From the cell containing the given text, extract its center point as (X, Y) coordinate. 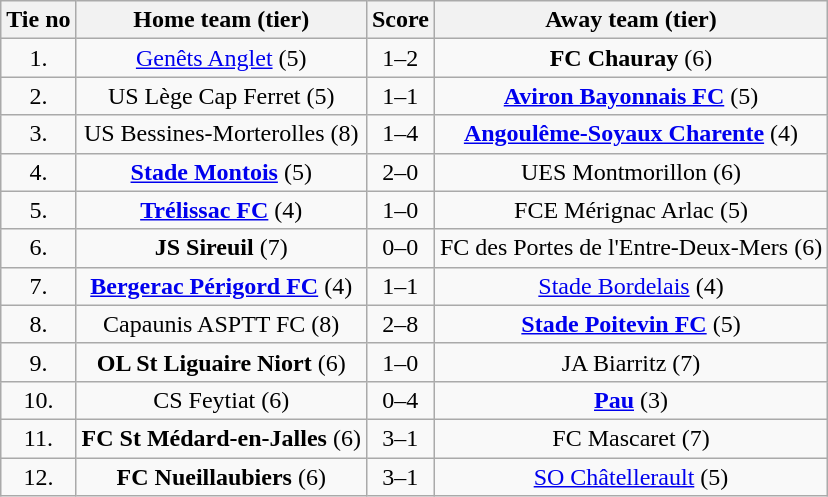
Stade Bordelais (4) (630, 286)
JA Biarritz (7) (630, 362)
0–0 (400, 248)
10. (38, 400)
FCE Mérignac Arlac (5) (630, 210)
Tie no (38, 20)
JS Sireuil (7) (221, 248)
FC des Portes de l'Entre-Deux-Mers (6) (630, 248)
Bergerac Périgord FC (4) (221, 286)
Genêts Anglet (5) (221, 58)
7. (38, 286)
3. (38, 134)
Home team (tier) (221, 20)
Aviron Bayonnais FC (5) (630, 96)
12. (38, 477)
5. (38, 210)
Away team (tier) (630, 20)
8. (38, 324)
Angoulême-Soyaux Charente (4) (630, 134)
FC Mascaret (7) (630, 438)
US Lège Cap Ferret (5) (221, 96)
Capaunis ASPTT FC (8) (221, 324)
11. (38, 438)
CS Feytiat (6) (221, 400)
1–4 (400, 134)
2. (38, 96)
SO Châtellerault (5) (630, 477)
1–2 (400, 58)
FC Chauray (6) (630, 58)
Pau (3) (630, 400)
Stade Montois (5) (221, 172)
Score (400, 20)
9. (38, 362)
2–0 (400, 172)
4. (38, 172)
UES Montmorillon (6) (630, 172)
0–4 (400, 400)
Stade Poitevin FC (5) (630, 324)
US Bessines-Morterolles (8) (221, 134)
FC St Médard-en-Jalles (6) (221, 438)
2–8 (400, 324)
6. (38, 248)
1. (38, 58)
FC Nueillaubiers (6) (221, 477)
Trélissac FC (4) (221, 210)
OL St Liguaire Niort (6) (221, 362)
